Capture the cell that displays the provided text and extract its (x, y) central coordinate. 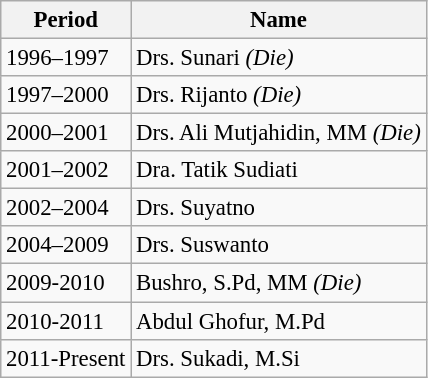
2001–2002 (66, 170)
Drs. Suyatno (278, 208)
Drs. Suswanto (278, 245)
1996–1997 (66, 58)
Name (278, 20)
Drs. Rijanto (Die) (278, 95)
Drs. Sukadi, M.Si (278, 358)
2011-Present (66, 358)
2004–2009 (66, 245)
Dra. Tatik Sudiati (278, 170)
2010-2011 (66, 321)
Drs. Sunari (Die) (278, 58)
Period (66, 20)
Abdul Ghofur, M.Pd (278, 321)
2000–2001 (66, 133)
2009-2010 (66, 283)
Bushro, S.Pd, MM (Die) (278, 283)
Drs. Ali Mutjahidin, MM (Die) (278, 133)
2002–2004 (66, 208)
1997–2000 (66, 95)
